Find where the given text appears and provide that cell's center as [X, Y] coordinate. 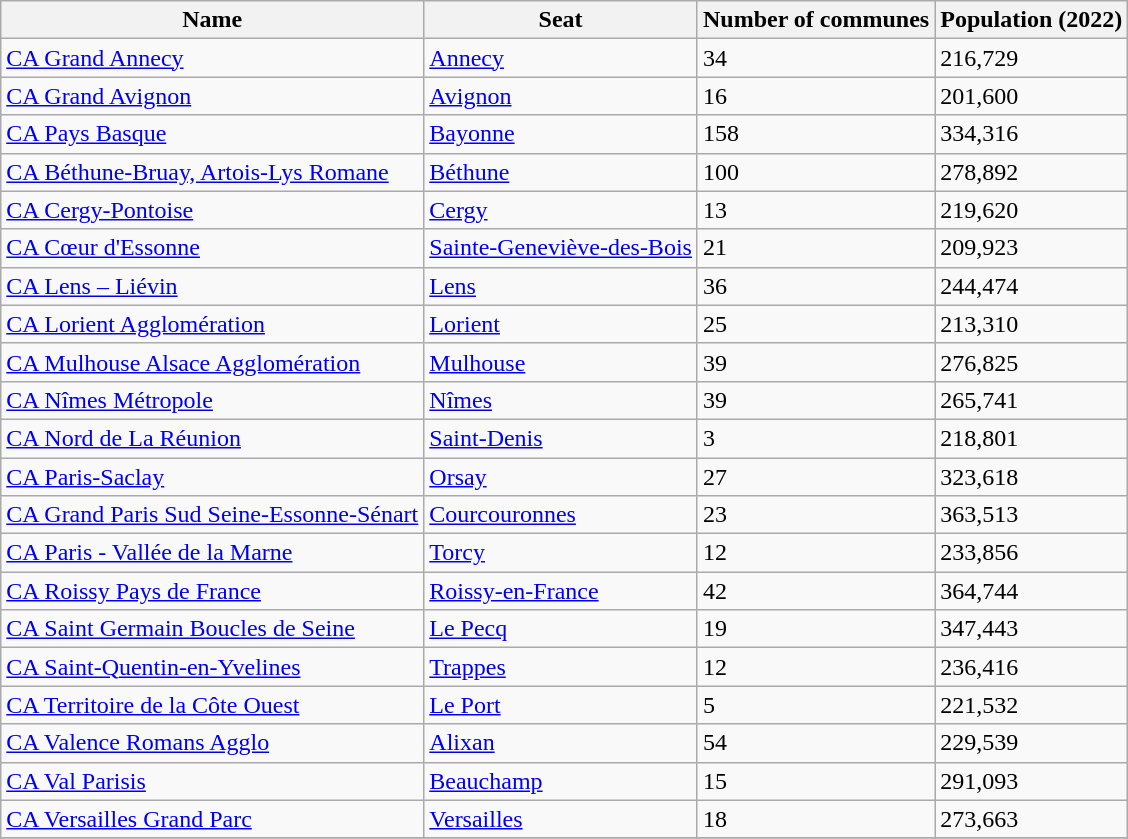
Lorient [561, 324]
CA Grand Avignon [212, 96]
158 [816, 134]
Seat [561, 20]
CA Roissy Pays de France [212, 591]
291,093 [1032, 781]
Le Port [561, 705]
34 [816, 58]
Torcy [561, 553]
209,923 [1032, 248]
236,416 [1032, 667]
Sainte-Geneviève-des-Bois [561, 248]
364,744 [1032, 591]
Name [212, 20]
CA Nîmes Métropole [212, 400]
Versailles [561, 819]
CA Territoire de la Côte Ouest [212, 705]
Alixan [561, 743]
CA Mulhouse Alsace Agglomération [212, 362]
Nîmes [561, 400]
278,892 [1032, 172]
Orsay [561, 477]
Population (2022) [1032, 20]
23 [816, 515]
18 [816, 819]
CA Lorient Agglomération [212, 324]
273,663 [1032, 819]
16 [816, 96]
Beauchamp [561, 781]
CA Paris-Saclay [212, 477]
Bayonne [561, 134]
CA Versailles Grand Parc [212, 819]
CA Valence Romans Agglo [212, 743]
Le Pecq [561, 629]
27 [816, 477]
CA Grand Annecy [212, 58]
CA Pays Basque [212, 134]
265,741 [1032, 400]
21 [816, 248]
CA Béthune-Bruay, Artois-Lys Romane [212, 172]
Lens [561, 286]
CA Lens – Liévin [212, 286]
3 [816, 438]
Annecy [561, 58]
229,539 [1032, 743]
201,600 [1032, 96]
276,825 [1032, 362]
15 [816, 781]
Courcouronnes [561, 515]
CA Cœur d'Essonne [212, 248]
219,620 [1032, 210]
13 [816, 210]
Roissy-en-France [561, 591]
CA Saint-Quentin-en-Yvelines [212, 667]
CA Grand Paris Sud Seine-Essonne-Sénart [212, 515]
36 [816, 286]
Saint-Denis [561, 438]
216,729 [1032, 58]
363,513 [1032, 515]
Cergy [561, 210]
25 [816, 324]
218,801 [1032, 438]
Béthune [561, 172]
19 [816, 629]
Trappes [561, 667]
213,310 [1032, 324]
Mulhouse [561, 362]
323,618 [1032, 477]
221,532 [1032, 705]
CA Saint Germain Boucles de Seine [212, 629]
CA Paris - Vallée de la Marne [212, 553]
334,316 [1032, 134]
347,443 [1032, 629]
Number of communes [816, 20]
CA Cergy-Pontoise [212, 210]
42 [816, 591]
244,474 [1032, 286]
233,856 [1032, 553]
5 [816, 705]
CA Val Parisis [212, 781]
CA Nord de La Réunion [212, 438]
Avignon [561, 96]
100 [816, 172]
54 [816, 743]
